Determine the (x, y) coordinate at the center of the cell enclosing the given text.  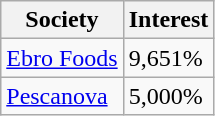
Pescanova (62, 96)
Interest (168, 20)
9,651% (168, 58)
Society (62, 20)
5,000% (168, 96)
Ebro Foods (62, 58)
